Provide the [x, y] coordinate of the cell's center where the given text is located.  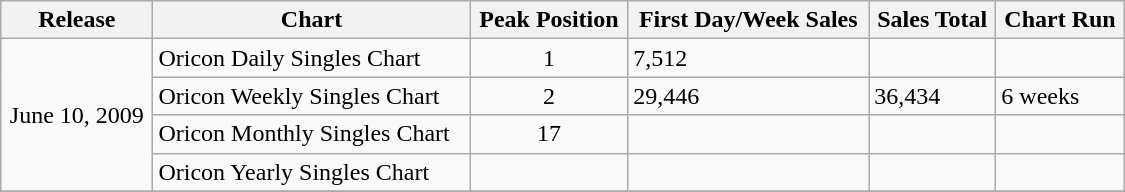
6 weeks [1060, 96]
17 [549, 134]
Chart [312, 20]
Release [77, 20]
Chart Run [1060, 20]
Oricon Weekly Singles Chart [312, 96]
June 10, 2009 [77, 115]
2 [549, 96]
Oricon Daily Singles Chart [312, 58]
First Day/Week Sales [748, 20]
36,434 [932, 96]
1 [549, 58]
Oricon Monthly Singles Chart [312, 134]
Sales Total [932, 20]
29,446 [748, 96]
7,512 [748, 58]
Peak Position [549, 20]
Oricon Yearly Singles Chart [312, 172]
